Output the [x, y] coordinate of the center of the cell containing the given text.  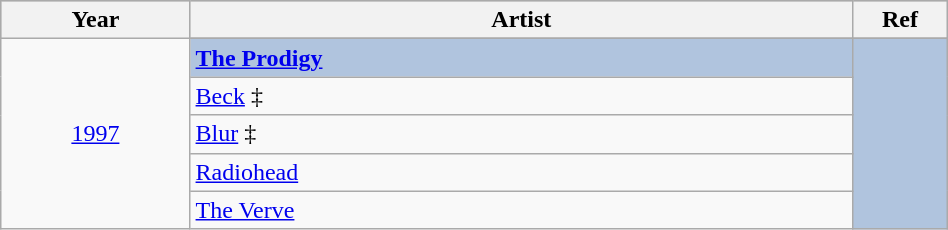
The Verve [522, 210]
Artist [522, 20]
Beck ‡ [522, 96]
Radiohead [522, 172]
Ref [900, 20]
Year [96, 20]
The Prodigy [522, 58]
1997 [96, 134]
Blur ‡ [522, 134]
